Search for the cell housing the specified text and yield its (x, y) center coordinate. 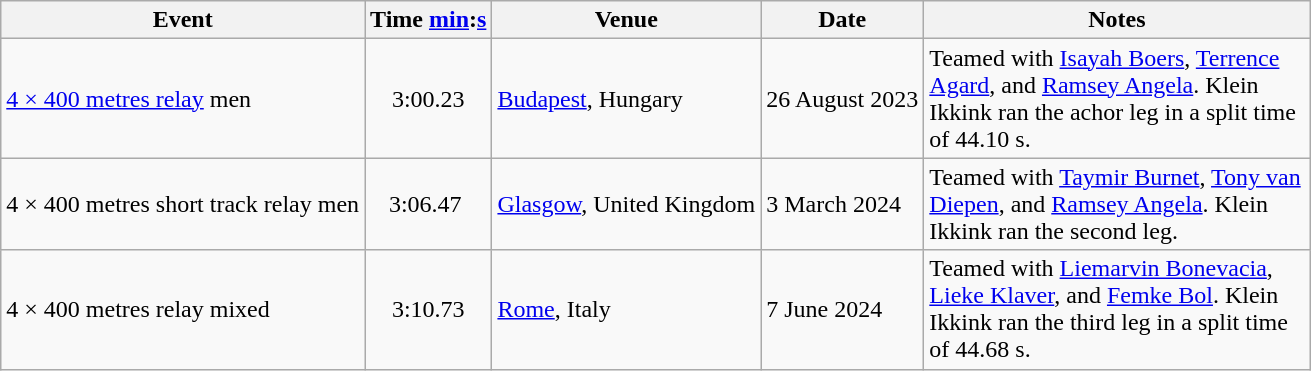
Teamed with Isayah Boers, Terrence Agard, and Ramsey Angela. Klein Ikkink ran the achor leg in a split time of 44.10 s. (1117, 98)
4 × 400 metres relay mixed (183, 310)
Budapest, Hungary (626, 98)
3:06.47 (428, 204)
Venue (626, 20)
Teamed with Liemarvin Bonevacia, Lieke Klaver, and Femke Bol. Klein Ikkink ran the third leg in a split time of 44.68 s. (1117, 310)
4 × 400 metres short track relay men (183, 204)
26 August 2023 (842, 98)
Date (842, 20)
3:10.73 (428, 310)
Event (183, 20)
3:00.23 (428, 98)
4 × 400 metres relay men (183, 98)
Notes (1117, 20)
7 June 2024 (842, 310)
3 March 2024 (842, 204)
Time min:s (428, 20)
Rome, Italy (626, 310)
Glasgow, United Kingdom (626, 204)
Teamed with Taymir Burnet, Tony van Diepen, and Ramsey Angela. Klein Ikkink ran the second leg. (1117, 204)
